Scan for the cell matching the given text and deliver its [x, y] coordinate at center. 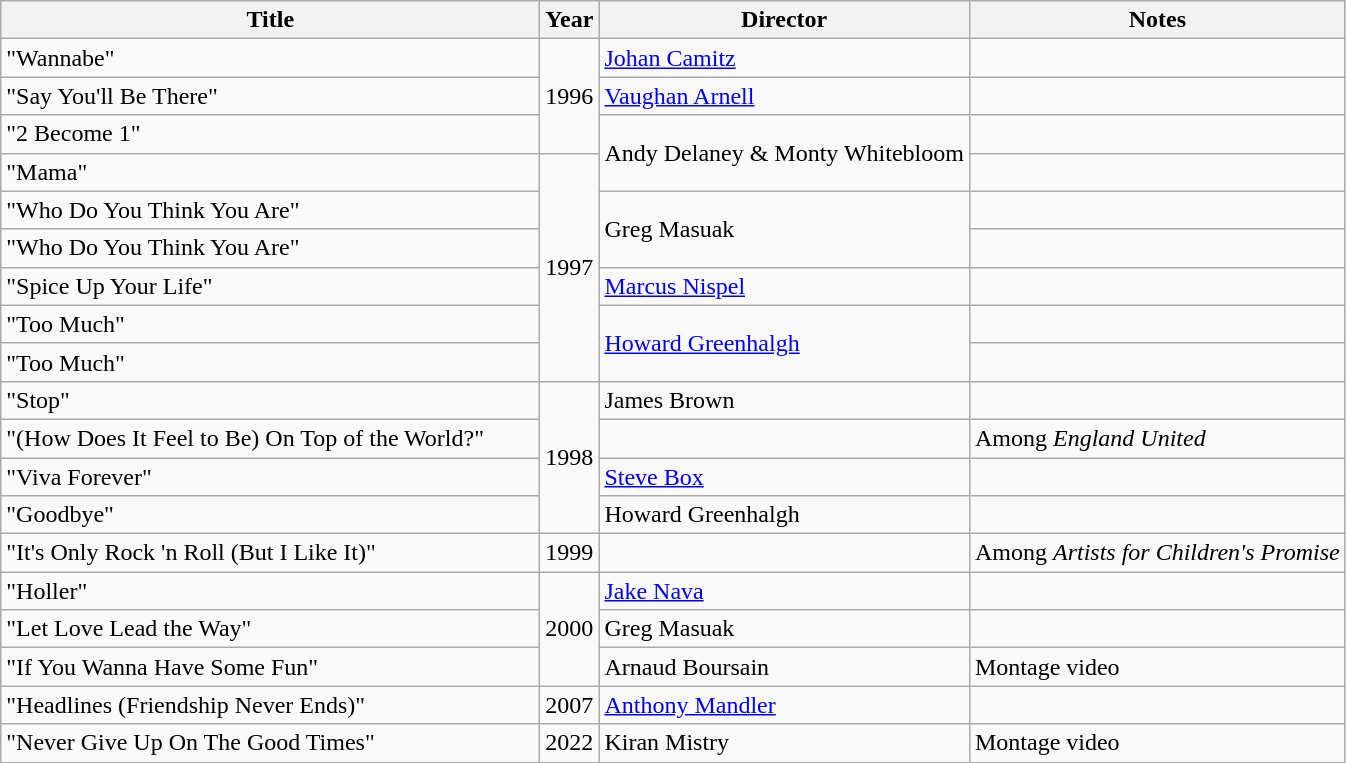
"Headlines (Friendship Never Ends)" [270, 705]
Arnaud Boursain [784, 667]
"2 Become 1" [270, 134]
"It's Only Rock 'n Roll (But I Like It)" [270, 553]
Steve Box [784, 477]
"Say You'll Be There" [270, 96]
Andy Delaney & Monty Whitebloom [784, 153]
Anthony Mandler [784, 705]
"Viva Forever" [270, 477]
Title [270, 20]
Year [570, 20]
1997 [570, 267]
1996 [570, 96]
"Wannabe" [270, 58]
"Stop" [270, 400]
"Spice Up Your Life" [270, 286]
2022 [570, 743]
Marcus Nispel [784, 286]
James Brown [784, 400]
Director [784, 20]
Among England United [1157, 438]
Kiran Mistry [784, 743]
2000 [570, 629]
Notes [1157, 20]
"Mama" [270, 172]
Johan Camitz [784, 58]
Among Artists for Children's Promise [1157, 553]
"Holler" [270, 591]
Jake Nava [784, 591]
2007 [570, 705]
"Let Love Lead the Way" [270, 629]
"Never Give Up On The Good Times" [270, 743]
1999 [570, 553]
1998 [570, 457]
"(How Does It Feel to Be) On Top of the World?" [270, 438]
Vaughan Arnell [784, 96]
"Goodbye" [270, 515]
"If You Wanna Have Some Fun" [270, 667]
